Pinpoint the cell where the given text exists, returning its [X, Y] midpoint coordinate. 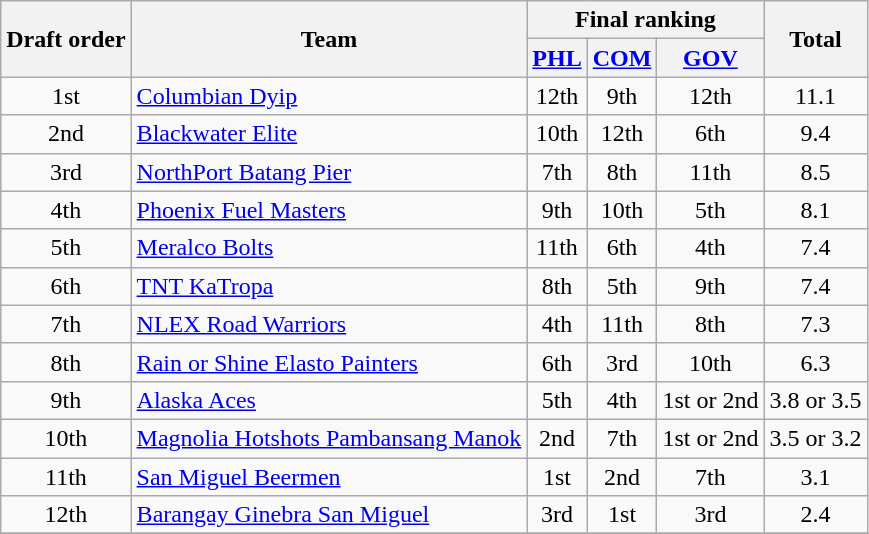
3.5 or 3.2 [816, 438]
TNT KaTropa [329, 286]
Final ranking [646, 20]
Blackwater Elite [329, 134]
Phoenix Fuel Masters [329, 210]
6.3 [816, 362]
NorthPort Batang Pier [329, 172]
Alaska Aces [329, 400]
Columbian Dyip [329, 96]
9.4 [816, 134]
GOV [710, 58]
Meralco Bolts [329, 248]
8.1 [816, 210]
COM [622, 58]
2.4 [816, 515]
Magnolia Hotshots Pambansang Manok [329, 438]
3.1 [816, 477]
7.3 [816, 324]
Draft order [66, 39]
3.8 or 3.5 [816, 400]
San Miguel Beermen [329, 477]
Total [816, 39]
PHL [557, 58]
8.5 [816, 172]
Rain or Shine Elasto Painters [329, 362]
Barangay Ginebra San Miguel [329, 515]
11.1 [816, 96]
NLEX Road Warriors [329, 324]
Team [329, 39]
